Detect which cell encompasses the target text, then output its [X, Y] center coordinate. 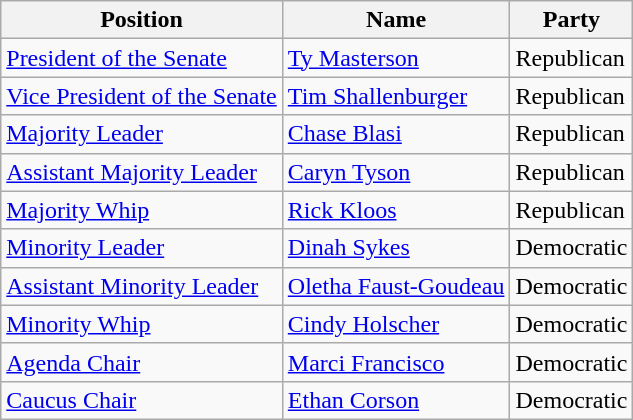
Position [142, 20]
Chase Blasi [396, 134]
Assistant Minority Leader [142, 286]
Tim Shallenburger [396, 96]
Dinah Sykes [396, 248]
Caucus Chair [142, 400]
Marci Francisco [396, 362]
President of the Senate [142, 58]
Assistant Majority Leader [142, 172]
Cindy Holscher [396, 324]
Oletha Faust-Goudeau [396, 286]
Agenda Chair [142, 362]
Name [396, 20]
Minority Leader [142, 248]
Ty Masterson [396, 58]
Majority Whip [142, 210]
Minority Whip [142, 324]
Rick Kloos [396, 210]
Ethan Corson [396, 400]
Vice President of the Senate [142, 96]
Party [572, 20]
Majority Leader [142, 134]
Caryn Tyson [396, 172]
